Locate the cell with the specified text and output its (x, y) center coordinate. 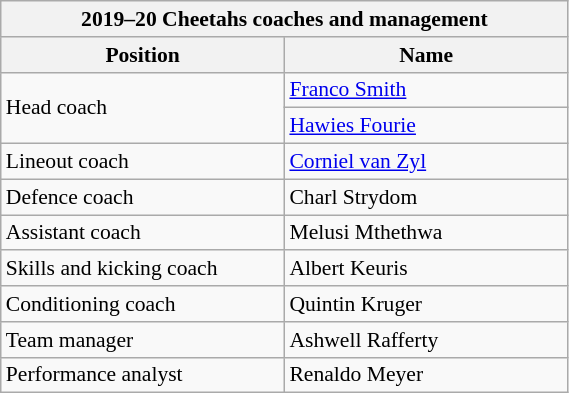
Albert Keuris (426, 269)
Lineout coach (143, 162)
Performance analyst (143, 375)
Melusi Mthethwa (426, 233)
Renaldo Meyer (426, 375)
2019–20 Cheetahs coaches and management (284, 19)
Team manager (143, 340)
Defence coach (143, 197)
Charl Strydom (426, 197)
Head coach (143, 108)
Name (426, 55)
Hawies Fourie (426, 126)
Corniel van Zyl (426, 162)
Skills and kicking coach (143, 269)
Position (143, 55)
Assistant coach (143, 233)
Quintin Kruger (426, 304)
Conditioning coach (143, 304)
Ashwell Rafferty (426, 340)
Franco Smith (426, 90)
